Output the (X, Y) coordinate of the center of the cell containing the given text.  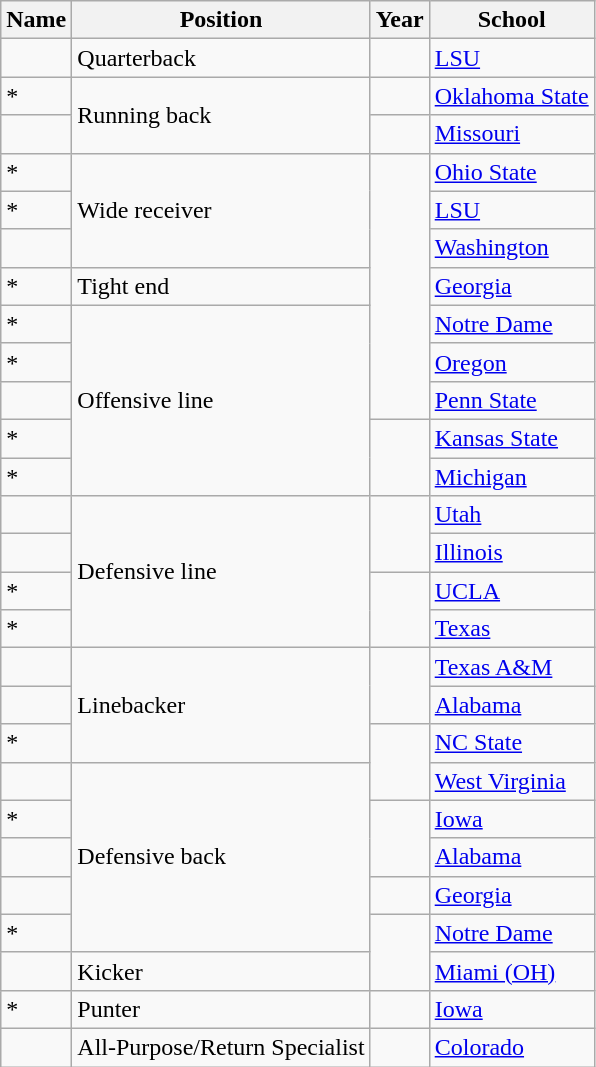
Texas (512, 629)
Washington (512, 248)
Missouri (512, 134)
Miami (OH) (512, 971)
Position (221, 20)
Tight end (221, 286)
Utah (512, 515)
Oklahoma State (512, 96)
Ohio State (512, 172)
UCLA (512, 591)
School (512, 20)
Penn State (512, 400)
West Virginia (512, 781)
Name (36, 20)
Texas A&M (512, 667)
Defensive back (221, 857)
Defensive line (221, 572)
Linebacker (221, 705)
NC State (512, 743)
Oregon (512, 362)
Quarterback (221, 58)
Kansas State (512, 438)
Wide receiver (221, 210)
Illinois (512, 553)
Punter (221, 1009)
Kicker (221, 971)
Colorado (512, 1047)
Michigan (512, 477)
Offensive line (221, 400)
Running back (221, 115)
Year (400, 20)
All-Purpose/Return Specialist (221, 1047)
